Scan for the cell matching the given text and deliver its (x, y) coordinate at center. 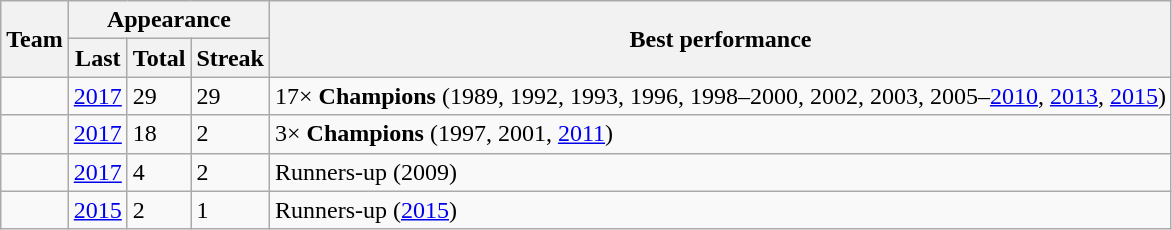
Appearance (168, 20)
3× Champions (1997, 2001, 2011) (721, 134)
4 (159, 172)
18 (159, 134)
Runners-up (2009) (721, 172)
Team (35, 39)
Last (98, 58)
17× Champions (1989, 1992, 1993, 1996, 1998–2000, 2002, 2003, 2005–2010, 2013, 2015) (721, 96)
Streak (230, 58)
1 (230, 210)
2015 (98, 210)
Runners-up (2015) (721, 210)
Best performance (721, 39)
Total (159, 58)
